Search for the cell housing the specified text and yield its (X, Y) center coordinate. 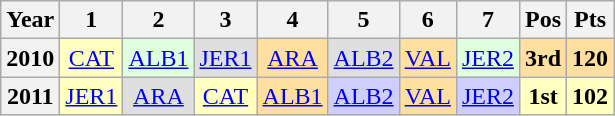
2 (158, 20)
Pos (544, 20)
120 (590, 58)
1 (92, 20)
4 (292, 20)
3 (226, 20)
102 (590, 96)
Year (30, 20)
Pts (590, 20)
2011 (30, 96)
7 (488, 20)
2010 (30, 58)
5 (364, 20)
3rd (544, 58)
6 (428, 20)
1st (544, 96)
